From the cell containing the given text, extract its center point as (X, Y) coordinate. 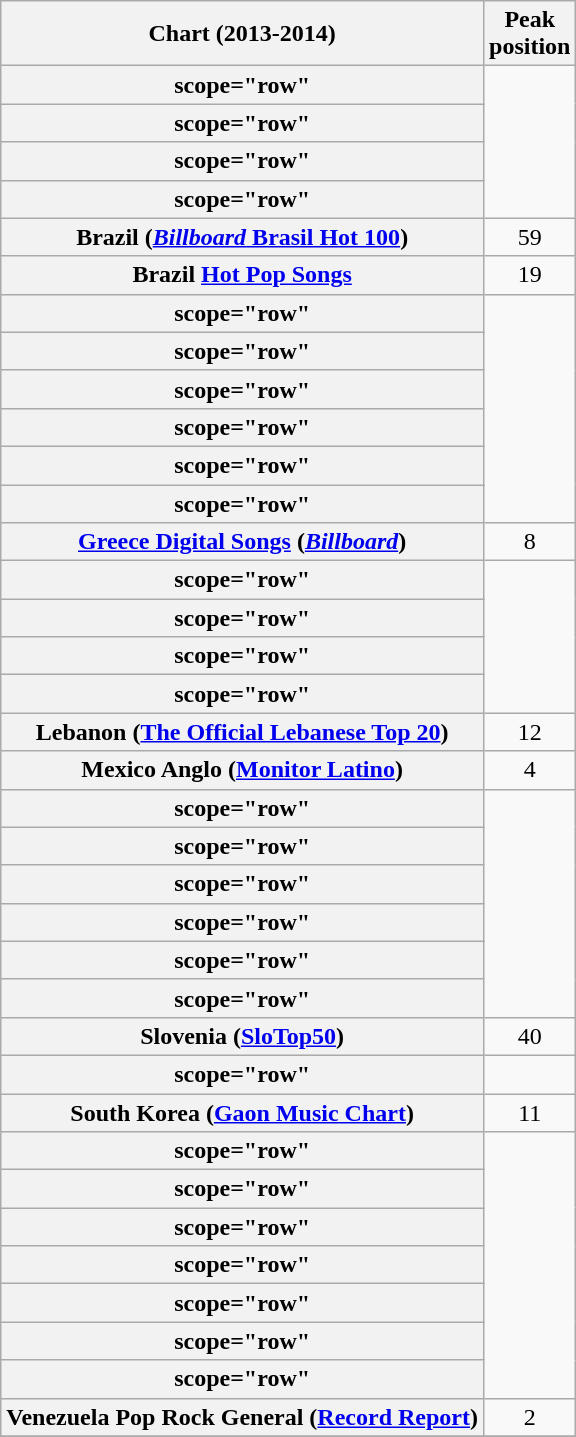
Lebanon (The Official Lebanese Top 20) (242, 732)
Peakposition (530, 34)
Brazil Hot Pop Songs (242, 275)
Slovenia (SloTop50) (242, 1036)
4 (530, 770)
19 (530, 275)
Venezuela Pop Rock General (Record Report) (242, 1417)
11 (530, 1113)
12 (530, 732)
59 (530, 237)
Mexico Anglo (Monitor Latino) (242, 770)
Chart (2013-2014) (242, 34)
Brazil (Billboard Brasil Hot 100) (242, 237)
40 (530, 1036)
2 (530, 1417)
South Korea (Gaon Music Chart) (242, 1113)
8 (530, 542)
Greece Digital Songs (Billboard) (242, 542)
